Return the [x, y] coordinate for the center point of the cell that contains the specified text.  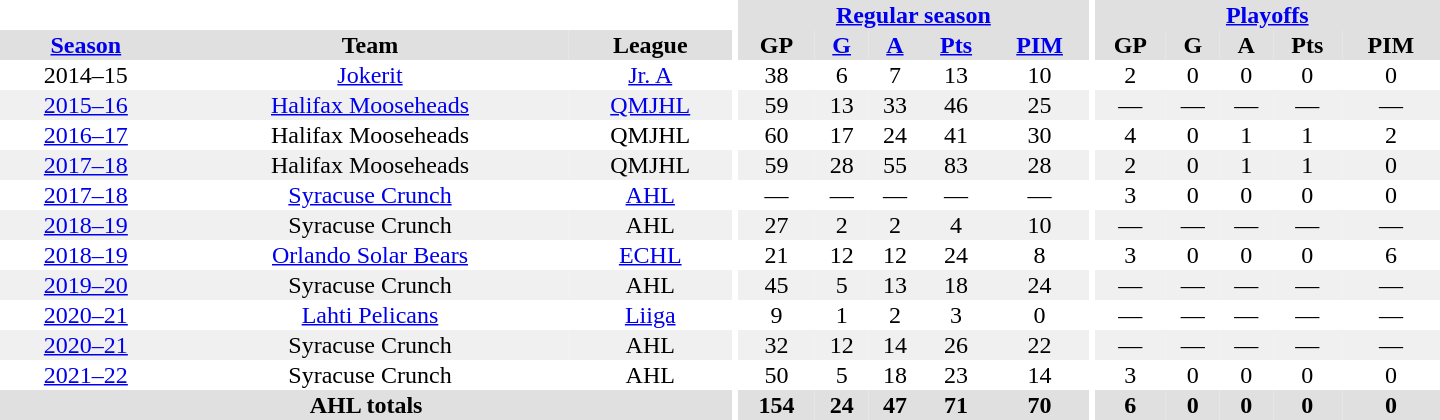
Playoffs [1268, 15]
30 [1040, 135]
Jr. A [650, 75]
Lahti Pelicans [370, 315]
22 [1040, 345]
2016–17 [86, 135]
33 [894, 105]
45 [776, 285]
Orlando Solar Bears [370, 255]
83 [956, 165]
League [650, 45]
38 [776, 75]
50 [776, 375]
23 [956, 375]
154 [776, 405]
46 [956, 105]
8 [1040, 255]
70 [1040, 405]
2014–15 [86, 75]
26 [956, 345]
47 [894, 405]
Regular season [914, 15]
25 [1040, 105]
Team [370, 45]
32 [776, 345]
41 [956, 135]
2021–22 [86, 375]
Liiga [650, 315]
AHL totals [366, 405]
2019–20 [86, 285]
2015–16 [86, 105]
60 [776, 135]
7 [894, 75]
55 [894, 165]
ECHL [650, 255]
21 [776, 255]
Jokerit [370, 75]
27 [776, 225]
Season [86, 45]
9 [776, 315]
71 [956, 405]
17 [842, 135]
